From the cell containing the given text, extract its center point as (X, Y) coordinate. 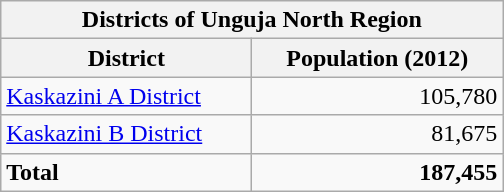
Total (126, 172)
81,675 (378, 134)
105,780 (378, 96)
Population (2012) (378, 58)
187,455 (378, 172)
District (126, 58)
Kaskazini A District (126, 96)
Districts of Unguja North Region (252, 20)
Kaskazini B District (126, 134)
